From the cell containing the given text, extract its center point as [x, y] coordinate. 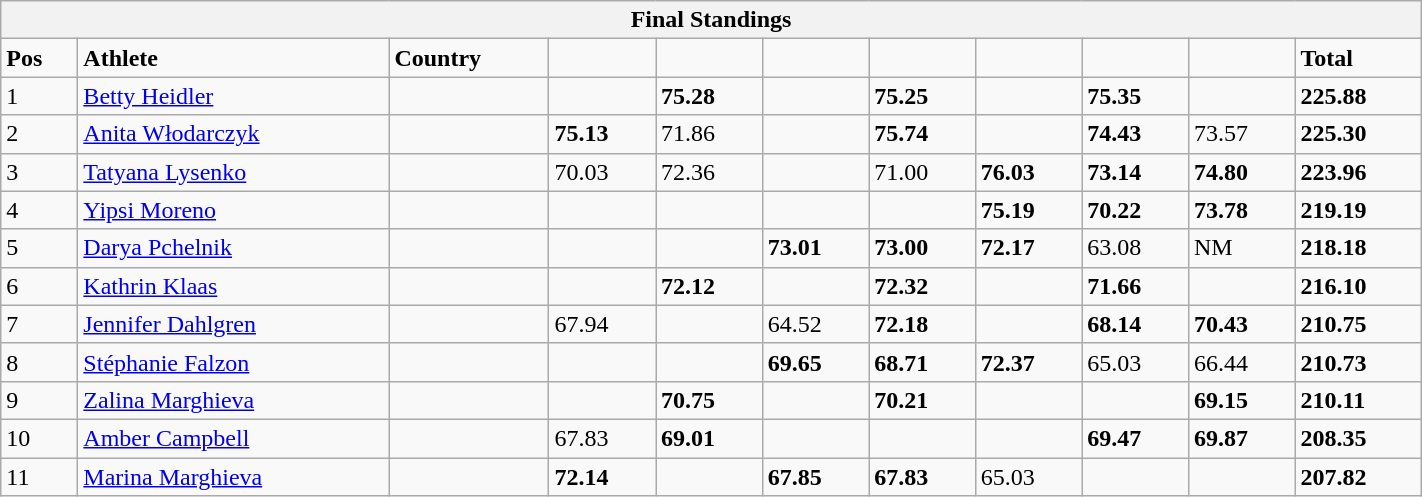
7 [40, 324]
70.03 [602, 172]
73.57 [1242, 134]
Athlete [234, 58]
208.35 [1358, 438]
1 [40, 96]
Tatyana Lysenko [234, 172]
69.15 [1242, 400]
9 [40, 400]
Final Standings [711, 20]
73.14 [1136, 172]
Pos [40, 58]
207.82 [1358, 477]
69.65 [816, 362]
64.52 [816, 324]
69.01 [710, 438]
69.47 [1136, 438]
NM [1242, 248]
70.43 [1242, 324]
Amber Campbell [234, 438]
75.13 [602, 134]
72.36 [710, 172]
74.43 [1136, 134]
72.14 [602, 477]
75.74 [922, 134]
75.25 [922, 96]
73.00 [922, 248]
Stéphanie Falzon [234, 362]
63.08 [1136, 248]
Betty Heidler [234, 96]
75.28 [710, 96]
72.17 [1028, 248]
210.75 [1358, 324]
Marina Marghieva [234, 477]
3 [40, 172]
5 [40, 248]
68.71 [922, 362]
73.78 [1242, 210]
66.44 [1242, 362]
10 [40, 438]
4 [40, 210]
72.18 [922, 324]
219.19 [1358, 210]
70.75 [710, 400]
225.88 [1358, 96]
72.32 [922, 286]
Darya Pchelnik [234, 248]
69.87 [1242, 438]
8 [40, 362]
216.10 [1358, 286]
67.94 [602, 324]
210.73 [1358, 362]
2 [40, 134]
67.85 [816, 477]
73.01 [816, 248]
71.00 [922, 172]
72.12 [710, 286]
210.11 [1358, 400]
218.18 [1358, 248]
70.22 [1136, 210]
223.96 [1358, 172]
71.66 [1136, 286]
74.80 [1242, 172]
71.86 [710, 134]
Zalina Marghieva [234, 400]
Anita Włodarczyk [234, 134]
72.37 [1028, 362]
Jennifer Dahlgren [234, 324]
Total [1358, 58]
75.35 [1136, 96]
225.30 [1358, 134]
Kathrin Klaas [234, 286]
75.19 [1028, 210]
11 [40, 477]
Country [469, 58]
68.14 [1136, 324]
6 [40, 286]
Yipsi Moreno [234, 210]
70.21 [922, 400]
76.03 [1028, 172]
